Capture the cell that displays the provided text and extract its (X, Y) central coordinate. 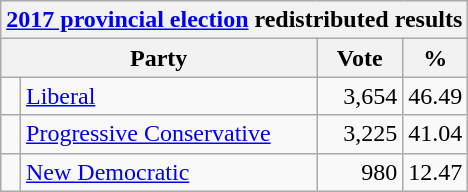
46.49 (436, 96)
12.47 (436, 172)
% (436, 58)
41.04 (436, 134)
2017 provincial election redistributed results (234, 20)
3,654 (360, 96)
Vote (360, 58)
New Democratic (169, 172)
Party (159, 58)
3,225 (360, 134)
Liberal (169, 96)
Progressive Conservative (169, 134)
980 (360, 172)
